Detect which cell encompasses the target text, then output its [x, y] center coordinate. 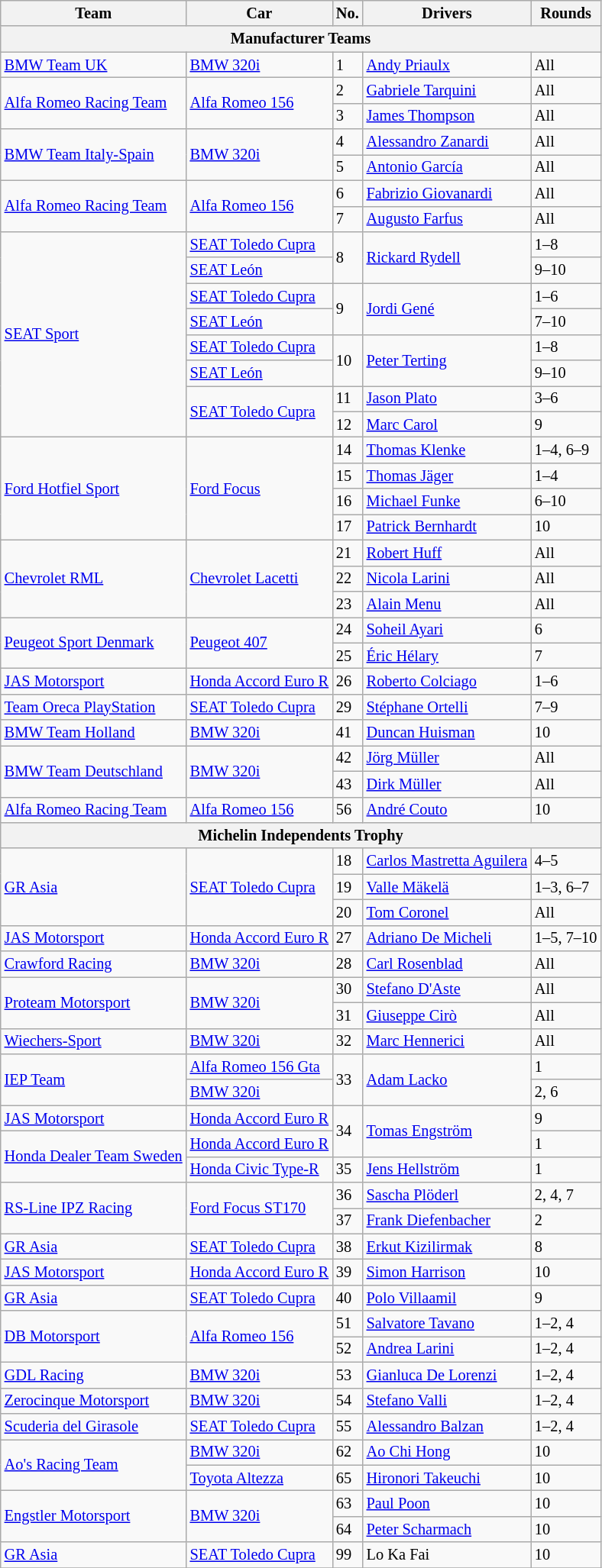
53 [348, 1375]
Tom Coronel [447, 912]
32 [348, 1041]
43 [348, 784]
Jason Plato [447, 398]
Soheil Ayari [447, 630]
2, 6 [565, 1092]
23 [348, 604]
Honda Dealer Team Sweden [93, 1156]
5 [348, 167]
26 [348, 681]
30 [348, 989]
SEAT Sport [93, 334]
Andy Priaulx [447, 65]
7–9 [565, 707]
20 [348, 912]
38 [348, 1247]
52 [348, 1349]
42 [348, 758]
51 [348, 1324]
Stéphane Ortelli [447, 707]
15 [348, 476]
Augusto Farfus [447, 219]
Chevrolet RML [93, 579]
Patrick Bernhardt [447, 527]
Alessandro Zanardi [447, 142]
Valle Mäkelä [447, 887]
BMW Team UK [93, 65]
40 [348, 1298]
Honda Civic Type-R [260, 1170]
64 [348, 1529]
Carlos Mastretta Aguilera [447, 861]
GDL Racing [93, 1375]
2, 4, 7 [565, 1195]
Thomas Klenke [447, 450]
Stefano Valli [447, 1401]
Roberto Colciago [447, 681]
Thomas Jäger [447, 476]
Team Oreca PlayStation [93, 707]
Wiechers-Sport [93, 1041]
4 [348, 142]
Giuseppe Cirò [447, 1015]
18 [348, 861]
11 [348, 398]
37 [348, 1221]
4–5 [565, 861]
28 [348, 964]
Alessandro Balzan [447, 1426]
17 [348, 527]
36 [348, 1195]
24 [348, 630]
63 [348, 1503]
Polo Villaamil [447, 1298]
31 [348, 1015]
19 [348, 887]
Peugeot Sport Denmark [93, 643]
Ao's Racing Team [93, 1464]
Team [93, 13]
1–4 [565, 476]
Zerocinque Motorsport [93, 1401]
No. [348, 13]
Manufacturer Teams [301, 39]
Scuderia del Girasole [93, 1426]
55 [348, 1426]
DB Motorsport [93, 1336]
12 [348, 424]
Marc Hennerici [447, 1041]
34 [348, 1131]
Jordi Gené [447, 308]
Proteam Motorsport [93, 1002]
IEP Team [93, 1079]
54 [348, 1401]
Jens Hellström [447, 1170]
6–10 [565, 502]
Adriano De Micheli [447, 938]
Michelin Independents Trophy [301, 835]
3 [348, 116]
Tomas Engström [447, 1131]
Éric Hélary [447, 656]
Rickard Rydell [447, 256]
Michael Funke [447, 502]
Stefano D'Aste [447, 989]
Paul Poon [447, 1503]
Peugeot 407 [260, 643]
1–4, 6–9 [565, 450]
Rounds [565, 13]
Jörg Müller [447, 758]
Car [260, 13]
Crawford Racing [93, 964]
16 [348, 502]
Chevrolet Lacetti [260, 579]
RS-Line IPZ Racing [93, 1208]
99 [348, 1555]
Andrea Larini [447, 1349]
Alain Menu [447, 604]
Salvatore Tavano [447, 1324]
7–10 [565, 321]
Hironori Takeuchi [447, 1478]
Fabrizio Giovanardi [447, 193]
Gabriele Tarquini [447, 90]
Erkut Kizilirmak [447, 1247]
Gianluca De Lorenzi [447, 1375]
Nicola Larini [447, 579]
1–3, 6–7 [565, 887]
Lo Ka Fai [447, 1555]
Peter Scharmach [447, 1529]
33 [348, 1079]
Engstler Motorsport [93, 1516]
22 [348, 579]
Simon Harrison [447, 1273]
Drivers [447, 13]
Ford Focus [260, 489]
3–6 [565, 398]
BMW Team Italy-Spain [93, 154]
Duncan Huisman [447, 733]
Sascha Plöderl [447, 1195]
21 [348, 553]
41 [348, 733]
BMW Team Deutschland [93, 771]
39 [348, 1273]
Robert Huff [447, 553]
André Couto [447, 810]
25 [348, 656]
Frank Diefenbacher [447, 1221]
65 [348, 1478]
29 [348, 707]
Toyota Altezza [260, 1478]
Ford Hotfiel Sport [93, 489]
14 [348, 450]
Carl Rosenblad [447, 964]
1–5, 7–10 [565, 938]
Dirk Müller [447, 784]
Alfa Romeo 156 Gta [260, 1066]
62 [348, 1452]
35 [348, 1170]
Ford Focus ST170 [260, 1208]
Peter Terting [447, 360]
56 [348, 810]
Marc Carol [447, 424]
27 [348, 938]
Antonio García [447, 167]
James Thompson [447, 116]
Ao Chi Hong [447, 1452]
BMW Team Holland [93, 733]
Adam Lacko [447, 1079]
